Search for the cell housing the specified text and yield its [x, y] center coordinate. 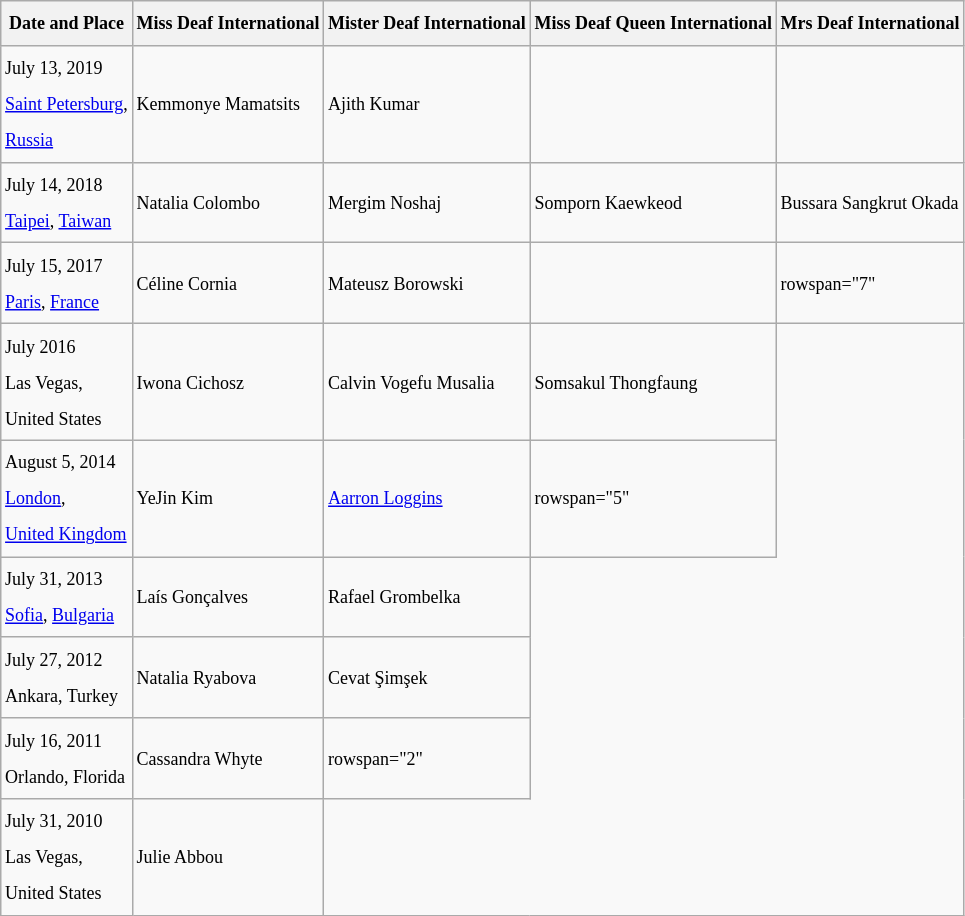
August 5, 2014London,United Kingdom [66, 498]
July 31, 2010Las Vegas,United States [66, 858]
Kemmonye Mamatsits [228, 104]
YeJin Kim [228, 498]
Rafael Grombelka [427, 598]
Cassandra Whyte [228, 758]
Miss Deaf Queen International [653, 24]
Somporn Kaewkeod [653, 202]
Iwona Cichosz [228, 382]
Miss Deaf International [228, 24]
July 16, 2011Orlando, Florida [66, 758]
July 2016Las Vegas,United States [66, 382]
Céline Cornia [228, 284]
July 31, 2013Sofia, Bulgaria [66, 598]
rowspan="5" [653, 498]
Aarron Loggins [427, 498]
July 14, 2018Taipei, Taiwan [66, 202]
Date and Place [66, 24]
Mister Deaf International [427, 24]
Natalia Ryabova [228, 678]
Calvin Vogefu Musalia [427, 382]
Ajith Kumar [427, 104]
Mateusz Borowski [427, 284]
July 13, 2019Saint Petersburg,Russia [66, 104]
Laís Gonçalves [228, 598]
Mergim Noshaj [427, 202]
July 15, 2017Paris, France [66, 284]
Cevat Şimşek [427, 678]
Somsakul Thongfaung [653, 382]
rowspan="7" [870, 284]
Natalia Colombo [228, 202]
Bussara Sangkrut Okada [870, 202]
July 27, 2012Ankara, Turkey [66, 678]
Julie Abbou [228, 858]
Mrs Deaf International [870, 24]
rowspan="2" [427, 758]
